Pinpoint the cell where the given text exists, returning its [X, Y] midpoint coordinate. 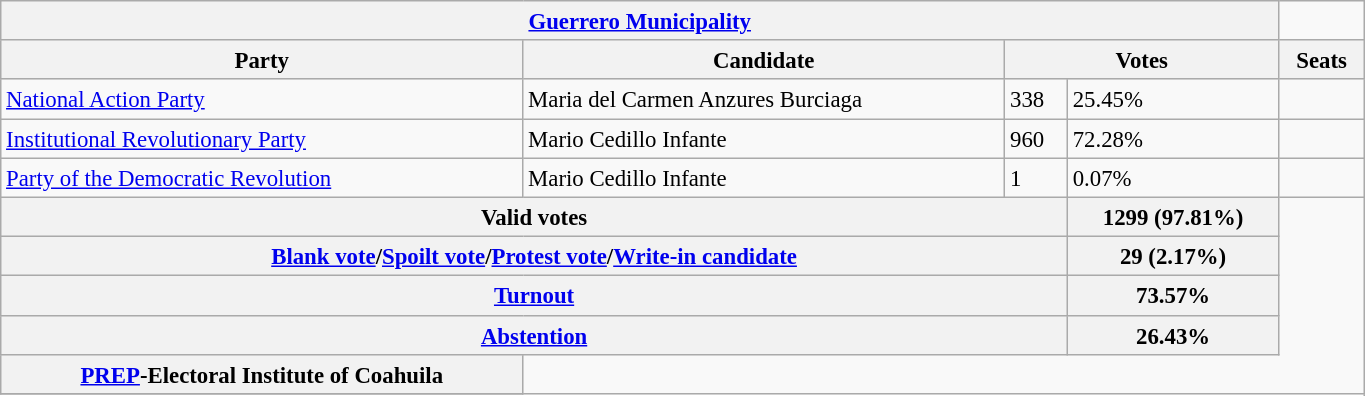
Party [262, 60]
Abstention [534, 334]
26.43% [1172, 334]
1299 (97.81%) [1172, 216]
Turnout [534, 296]
Valid votes [534, 216]
0.07% [1172, 178]
72.28% [1172, 138]
National Action Party [262, 100]
Candidate [764, 60]
338 [1036, 100]
73.57% [1172, 296]
Maria del Carmen Anzures Burciaga [764, 100]
Institutional Revolutionary Party [262, 138]
Blank vote/Spoilt vote/Protest vote/Write-in candidate [534, 256]
Party of the Democratic Revolution [262, 178]
29 (2.17%) [1172, 256]
25.45% [1172, 100]
960 [1036, 138]
Seats [1322, 60]
PREP-Electoral Institute of Coahuila [262, 374]
1 [1036, 178]
Guerrero Municipality [640, 20]
Votes [1142, 60]
